Extract the (x, y) coordinate from the center of the cell holding the provided text.  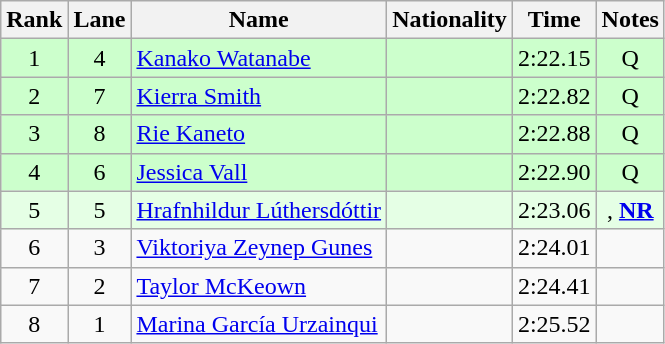
2:22.90 (554, 172)
Taylor McKeown (259, 286)
2:23.06 (554, 210)
Rie Kaneto (259, 134)
2:24.01 (554, 248)
2:22.82 (554, 96)
Kanako Watanabe (259, 58)
Notes (630, 20)
Marina García Urzainqui (259, 324)
Lane (100, 20)
, NR (630, 210)
Jessica Vall (259, 172)
2:22.15 (554, 58)
Rank (34, 20)
2:24.41 (554, 286)
Viktoriya Zeynep Gunes (259, 248)
Hrafnhildur Lúthersdóttir (259, 210)
2:25.52 (554, 324)
Nationality (450, 20)
Time (554, 20)
Kierra Smith (259, 96)
Name (259, 20)
2:22.88 (554, 134)
